Capture the cell that displays the provided text and extract its [x, y] central coordinate. 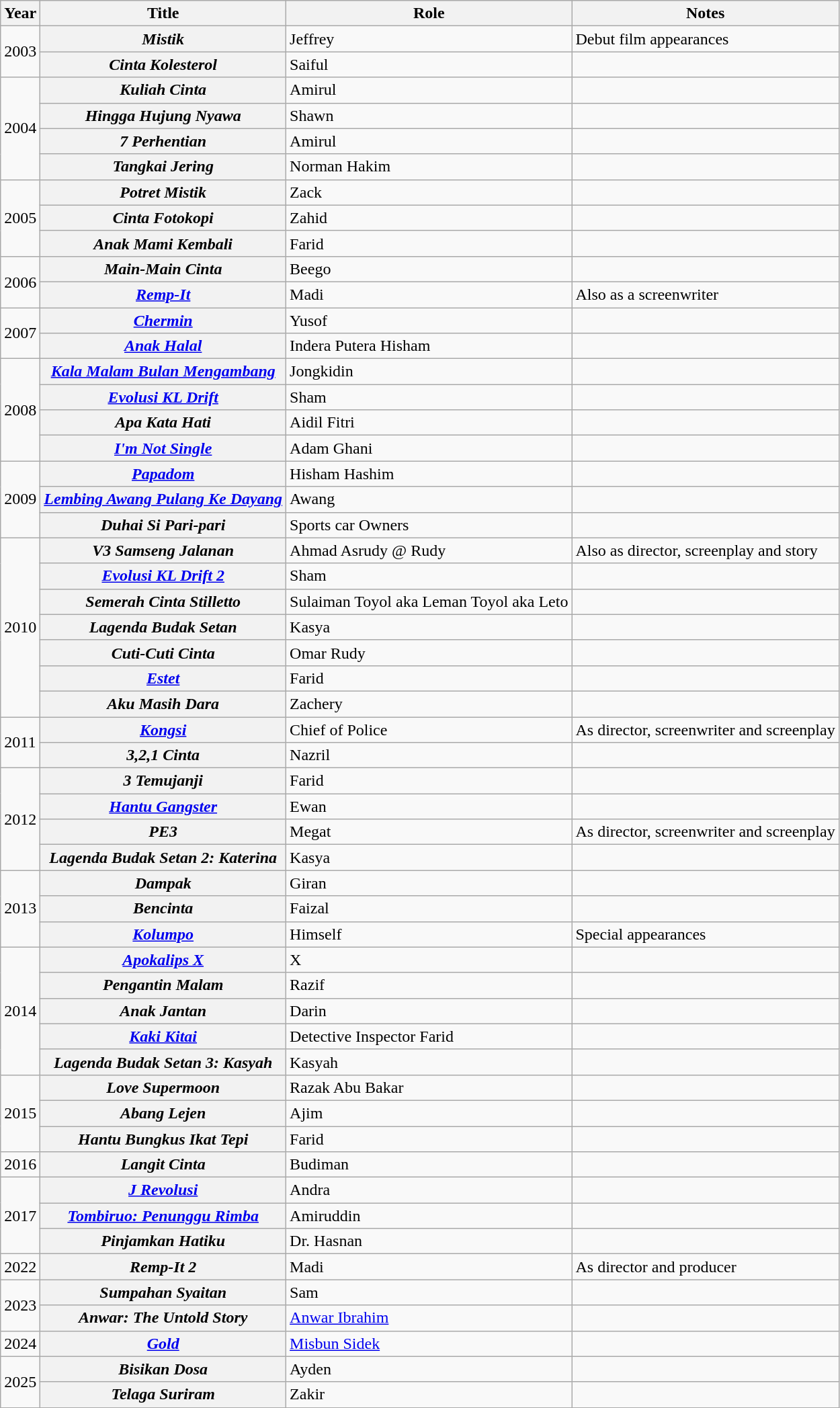
Ahmad Asrudy @ Rudy [429, 550]
Cinta Kolesterol [163, 65]
2005 [20, 218]
Ewan [429, 806]
X [429, 960]
Apa Kata Hati [163, 423]
Kolumpo [163, 934]
Lembing Awang Pulang Ke Dayang [163, 499]
Evolusi KL Drift [163, 397]
Himself [429, 934]
Omar Rudy [429, 653]
As director and producer [706, 1267]
Saiful [429, 65]
Hantu Bungkus Ikat Tepi [163, 1139]
Telaga Suriram [163, 1395]
7 Perhentian [163, 141]
Yusof [429, 321]
2004 [20, 128]
Papadom [163, 474]
Sports car Owners [429, 525]
Kaki Kitai [163, 1036]
Giran [429, 883]
J Revolusi [163, 1190]
Detective Inspector Farid [429, 1036]
Year [20, 13]
Potret Mistik [163, 192]
Lagenda Budak Setan [163, 627]
Bencinta [163, 909]
Awang [429, 499]
I'm Not Single [163, 448]
2009 [20, 499]
Main-Main Cinta [163, 269]
2007 [20, 333]
Remp-It 2 [163, 1267]
Dampak [163, 883]
Also as a screenwriter [706, 294]
Gold [163, 1343]
Special appearances [706, 934]
Jeffrey [429, 39]
Tangkai Jering [163, 167]
2010 [20, 627]
Adam Ghani [429, 448]
Duhai Si Pari-pari [163, 525]
Ajim [429, 1113]
Chermin [163, 321]
Pinjamkan Hatiku [163, 1241]
Faizal [429, 909]
Chief of Police [429, 729]
Sam [429, 1292]
Indera Putera Hisham [429, 346]
Norman Hakim [429, 167]
Dr. Hasnan [429, 1241]
2017 [20, 1216]
Zack [429, 192]
Role [429, 13]
Pengantin Malam [163, 985]
2013 [20, 909]
Langit Cinta [163, 1165]
Kuliah Cinta [163, 90]
2014 [20, 1011]
2012 [20, 819]
Cuti-Cuti Cinta [163, 653]
2011 [20, 742]
Debut film appearances [706, 39]
Zakir [429, 1395]
Anwar: The Untold Story [163, 1318]
Kala Malam Bulan Mengambang [163, 372]
2006 [20, 282]
Title [163, 13]
Budiman [429, 1165]
Cinta Fotokopi [163, 218]
2008 [20, 410]
Love Supermoon [163, 1087]
Zahid [429, 218]
Aidil Fitri [429, 423]
Amiruddin [429, 1216]
2022 [20, 1267]
3,2,1 Cinta [163, 755]
Notes [706, 13]
Kasyah [429, 1062]
2016 [20, 1165]
2024 [20, 1343]
Andra [429, 1190]
Sumpahan Syaitan [163, 1292]
Aku Masih Dara [163, 704]
Shawn [429, 116]
Razif [429, 985]
Bisikan Dosa [163, 1369]
PE3 [163, 832]
Lagenda Budak Setan 3: Kasyah [163, 1062]
Estet [163, 678]
Tombiruo: Penunggu Rimba [163, 1216]
Kongsi [163, 729]
Anak Jantan [163, 1011]
Lagenda Budak Setan 2: Katerina [163, 858]
Anwar Ibrahim [429, 1318]
Nazril [429, 755]
2023 [20, 1305]
Also as director, screenplay and story [706, 550]
Hisham Hashim [429, 474]
Ayden [429, 1369]
Anak Mami Kembali [163, 243]
3 Temujanji [163, 781]
Hantu Gangster [163, 806]
Semerah Cinta Stilletto [163, 602]
2003 [20, 52]
Megat [429, 832]
Mistik [163, 39]
V3 Samseng Jalanan [163, 550]
Beego [429, 269]
Evolusi KL Drift 2 [163, 576]
Remp-It [163, 294]
2025 [20, 1382]
Misbun Sidek [429, 1343]
Apokalips X [163, 960]
2015 [20, 1113]
Sulaiman Toyol aka Leman Toyol aka Leto [429, 602]
Darin [429, 1011]
Abang Lejen [163, 1113]
Hingga Hujung Nyawa [163, 116]
Anak Halal [163, 346]
Zachery [429, 704]
Jongkidin [429, 372]
Razak Abu Bakar [429, 1087]
